Output the [x, y] coordinate of the center of the cell containing the given text.  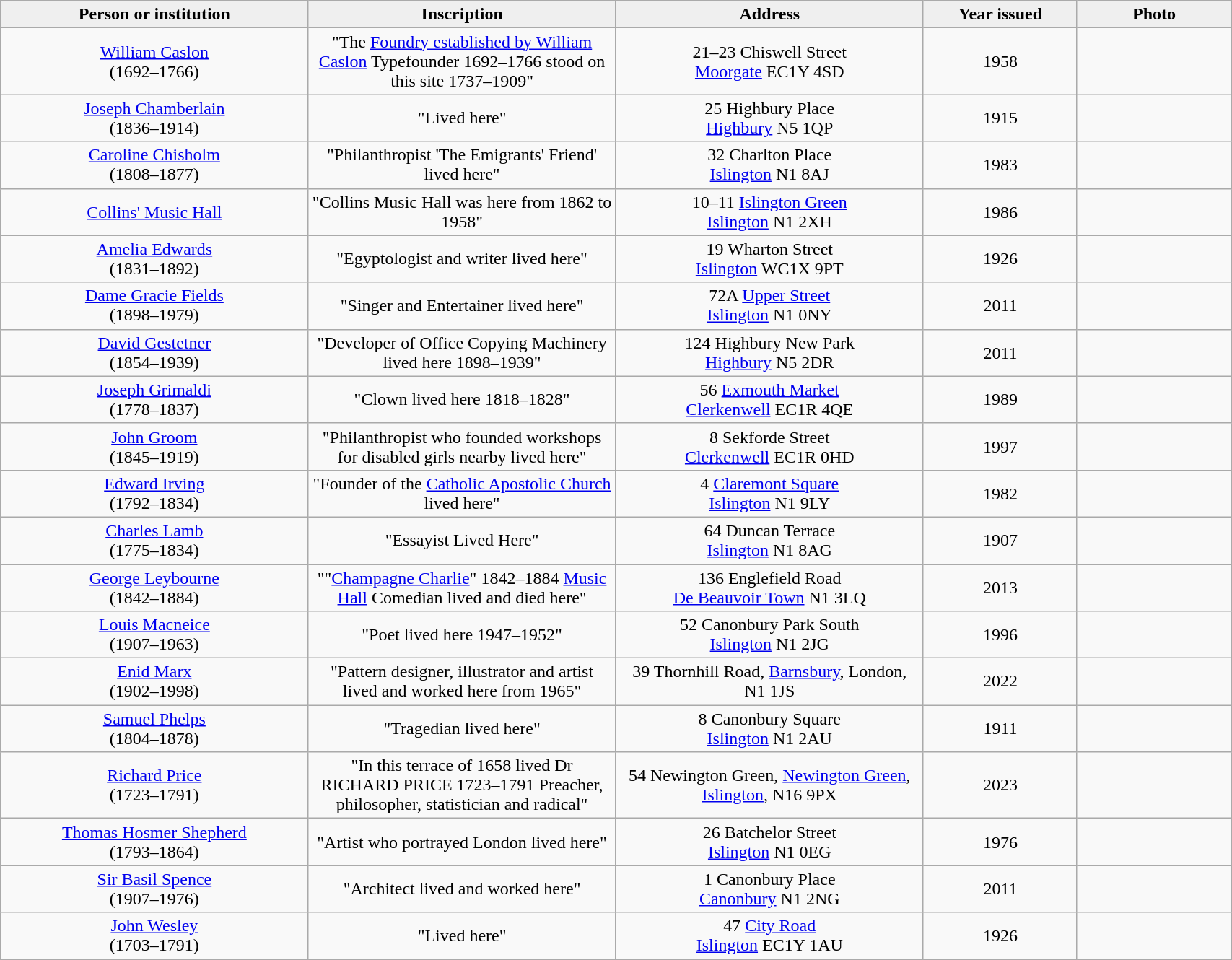
136 Englefield RoadDe Beauvoir Town N1 3LQ [769, 588]
1986 [1000, 212]
54 Newington Green, Newington Green, Islington, N16 9PX [769, 785]
2013 [1000, 588]
Joseph Grimaldi(1778–1837) [154, 400]
"Philanthropist 'The Emigrants' Friend' lived here" [462, 165]
1997 [1000, 446]
1996 [1000, 635]
1982 [1000, 494]
Dame Gracie Fields(1898–1979) [154, 306]
32 Charlton PlaceIslington N1 8AJ [769, 165]
"Pattern designer, illustrator and artist lived and worked here from 1965" [462, 681]
72A Upper StreetIslington N1 0NY [769, 306]
"Artist who portrayed London lived here" [462, 842]
John Wesley(1703–1791) [154, 935]
Richard Price(1723–1791) [154, 785]
"Founder of the Catholic Apostolic Church lived here" [462, 494]
Person or institution [154, 14]
Thomas Hosmer Shepherd(1793–1864) [154, 842]
Address [769, 14]
2022 [1000, 681]
Sir Basil Spence(1907–1976) [154, 889]
"Poet lived here 1947–1952" [462, 635]
George Leybourne(1842–1884) [154, 588]
52 Canonbury Park SouthIslington N1 2JG [769, 635]
124 Highbury New ParkHighbury N5 2DR [769, 352]
19 Wharton StreetIslington WC1X 9PT [769, 258]
64 Duncan TerraceIslington N1 8AG [769, 540]
Enid Marx(1902–1998) [154, 681]
"Developer of Office Copying Machinery lived here 1898–1939" [462, 352]
1 Canonbury PlaceCanonbury N1 2NG [769, 889]
Inscription [462, 14]
4 Claremont SquareIslington N1 9LY [769, 494]
"Collins Music Hall was here from 1862 to 1958" [462, 212]
Charles Lamb(1775–1834) [154, 540]
""Champagne Charlie" 1842–1884 Music Hall Comedian lived and died here" [462, 588]
"The Foundry established by William Caslon Typefounder 1692–1766 stood on this site 1737–1909" [462, 61]
56 Exmouth MarketClerkenwell EC1R 4QE [769, 400]
"Singer and Entertainer lived here" [462, 306]
25 Highbury PlaceHighbury N5 1QP [769, 118]
Amelia Edwards(1831–1892) [154, 258]
Samuel Phelps(1804–1878) [154, 729]
"Philanthropist who founded workshops for disabled girls nearby lived here" [462, 446]
Collins' Music Hall [154, 212]
"Essayist Lived Here" [462, 540]
1915 [1000, 118]
2023 [1000, 785]
John Groom(1845–1919) [154, 446]
1958 [1000, 61]
Edward Irving(1792–1834) [154, 494]
21–23 Chiswell StreetMoorgate EC1Y 4SD [769, 61]
1911 [1000, 729]
1989 [1000, 400]
"Egyptologist and writer lived here" [462, 258]
Year issued [1000, 14]
"In this terrace of 1658 lived Dr RICHARD PRICE 1723–1791 Preacher, philosopher, statistician and radical" [462, 785]
1976 [1000, 842]
10–11 Islington GreenIslington N1 2XH [769, 212]
David Gestetner(1854–1939) [154, 352]
26 Batchelor StreetIslington N1 0EG [769, 842]
Caroline Chisholm(1808–1877) [154, 165]
"Tragedian lived here" [462, 729]
1907 [1000, 540]
"Clown lived here 1818–1828" [462, 400]
"Architect lived and worked here" [462, 889]
William Caslon(1692–1766) [154, 61]
8 Canonbury SquareIslington N1 2AU [769, 729]
Louis Macneice(1907–1963) [154, 635]
Photo [1153, 14]
39 Thornhill Road, Barnsbury, London, N1 1JS [769, 681]
47 City RoadIslington EC1Y 1AU [769, 935]
1983 [1000, 165]
8 Sekforde StreetClerkenwell EC1R 0HD [769, 446]
Joseph Chamberlain(1836–1914) [154, 118]
